Scan for the cell matching the given text and deliver its (X, Y) coordinate at center. 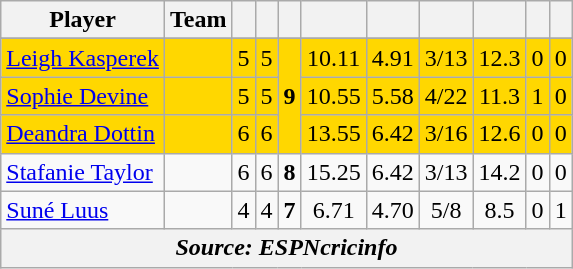
4.70 (392, 210)
12.3 (500, 58)
13.55 (334, 134)
Suné Luus (83, 210)
10.55 (334, 96)
Source: ESPNcricinfo (286, 248)
5/8 (446, 210)
8 (290, 172)
Stafanie Taylor (83, 172)
7 (290, 210)
Player (83, 20)
4/22 (446, 96)
12.6 (500, 134)
10.11 (334, 58)
9 (290, 96)
5.58 (392, 96)
14.2 (500, 172)
3/16 (446, 134)
4.91 (392, 58)
Team (198, 20)
6.71 (334, 210)
Leigh Kasperek (83, 58)
Deandra Dottin (83, 134)
8.5 (500, 210)
Sophie Devine (83, 96)
11.3 (500, 96)
15.25 (334, 172)
